Pinpoint the cell where the given text exists, returning its [x, y] midpoint coordinate. 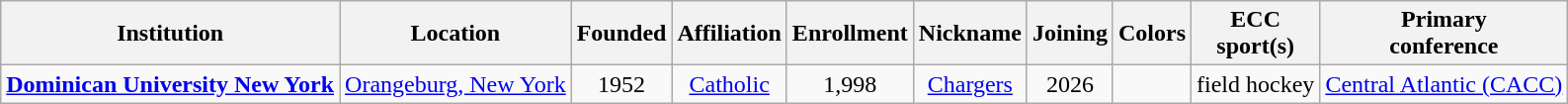
1952 [621, 84]
Enrollment [850, 34]
Chargers [970, 84]
Location [456, 34]
Central Atlantic (CACC) [1444, 84]
Nickname [970, 34]
Dominican University New York [170, 84]
Affiliation [729, 34]
Joining [1069, 34]
Orangeburg, New York [456, 84]
1,998 [850, 84]
2026 [1069, 84]
Catholic [729, 84]
ECCsport(s) [1256, 34]
Primaryconference [1444, 34]
Founded [621, 34]
field hockey [1256, 84]
Colors [1152, 34]
Institution [170, 34]
